Return the [X, Y] coordinate for the center point of the cell that contains the specified text.  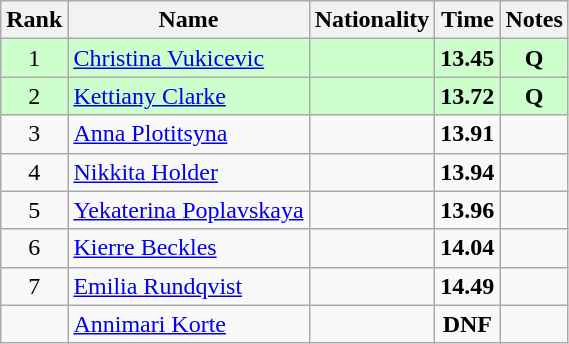
13.45 [468, 58]
3 [34, 134]
2 [34, 96]
1 [34, 58]
13.94 [468, 172]
14.49 [468, 286]
7 [34, 286]
13.96 [468, 210]
Nikkita Holder [188, 172]
Emilia Rundqvist [188, 286]
Nationality [372, 20]
Kettiany Clarke [188, 96]
13.91 [468, 134]
Annimari Korte [188, 324]
Yekaterina Poplavskaya [188, 210]
6 [34, 248]
Christina Vukicevic [188, 58]
14.04 [468, 248]
5 [34, 210]
Rank [34, 20]
13.72 [468, 96]
Kierre Beckles [188, 248]
4 [34, 172]
Name [188, 20]
Notes [534, 20]
Anna Plotitsyna [188, 134]
Time [468, 20]
DNF [468, 324]
